Capture the cell that displays the provided text and extract its (x, y) central coordinate. 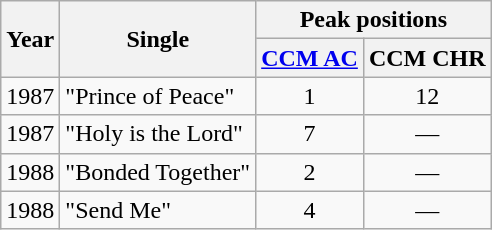
"Prince of Peace" (158, 96)
Peak positions (374, 20)
CCM AC (310, 58)
2 (310, 172)
CCM CHR (427, 58)
7 (310, 134)
Year (30, 39)
12 (427, 96)
1 (310, 96)
Single (158, 39)
"Send Me" (158, 210)
4 (310, 210)
"Holy is the Lord" (158, 134)
"Bonded Together" (158, 172)
